Search for the cell housing the specified text and yield its [x, y] center coordinate. 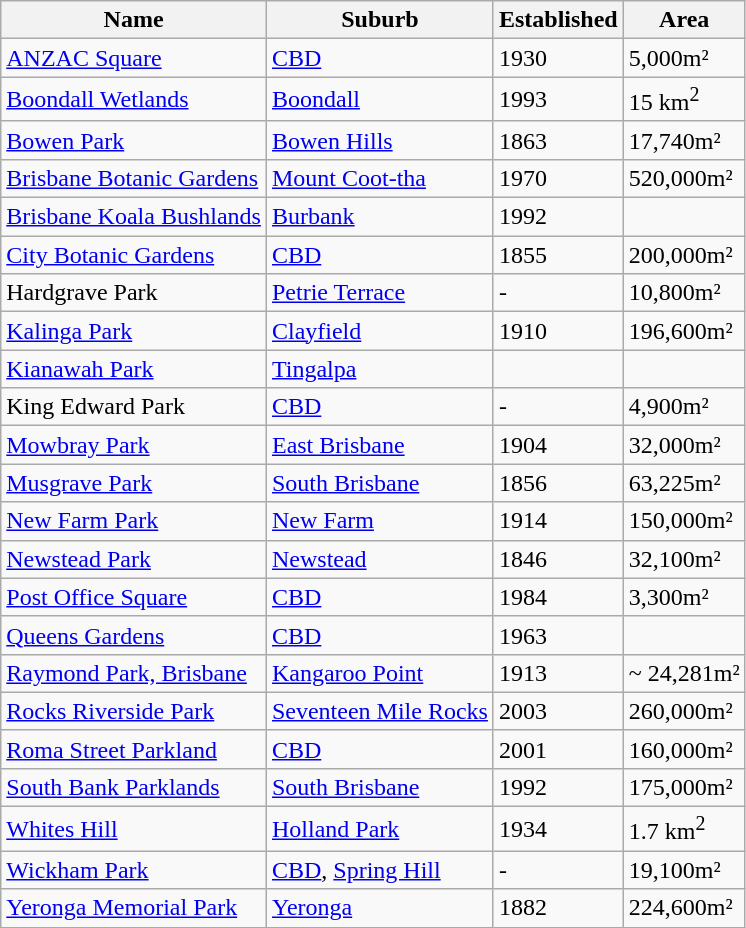
East Brisbane [380, 445]
1970 [558, 178]
1963 [558, 635]
Bowen Hills [380, 140]
Kangaroo Point [380, 673]
Holland Park [380, 830]
Hardgrave Park [134, 293]
Boondall [380, 100]
Established [558, 20]
New Farm Park [134, 521]
1984 [558, 597]
150,000m² [684, 521]
Newstead [380, 559]
ANZAC Square [134, 58]
224,600m² [684, 908]
City Botanic Gardens [134, 255]
Tingalpa [380, 369]
Area [684, 20]
Musgrave Park [134, 483]
1910 [558, 331]
New Farm [380, 521]
Mowbray Park [134, 445]
1846 [558, 559]
Clayfield [380, 331]
10,800m² [684, 293]
520,000m² [684, 178]
1913 [558, 673]
5,000m² [684, 58]
Yeronga Memorial Park [134, 908]
32,000m² [684, 445]
196,600m² [684, 331]
Roma Street Parkland [134, 749]
Raymond Park, Brisbane [134, 673]
32,100m² [684, 559]
1934 [558, 830]
63,225m² [684, 483]
4,900m² [684, 407]
1863 [558, 140]
1855 [558, 255]
15 km2 [684, 100]
Yeronga [380, 908]
1856 [558, 483]
160,000m² [684, 749]
3,300m² [684, 597]
1882 [558, 908]
17,740m² [684, 140]
Wickham Park [134, 870]
Name [134, 20]
~ 24,281m² [684, 673]
Bowen Park [134, 140]
1914 [558, 521]
175,000m² [684, 787]
Kianawah Park [134, 369]
260,000m² [684, 711]
Brisbane Koala Bushlands [134, 217]
1.7 km2 [684, 830]
2001 [558, 749]
Queens Gardens [134, 635]
Burbank [380, 217]
Whites Hill [134, 830]
200,000m² [684, 255]
South Bank Parklands [134, 787]
Rocks Riverside Park [134, 711]
Newstead Park [134, 559]
Brisbane Botanic Gardens [134, 178]
Boondall Wetlands [134, 100]
Seventeen Mile Rocks [380, 711]
19,100m² [684, 870]
1993 [558, 100]
Mount Coot-tha [380, 178]
King Edward Park [134, 407]
2003 [558, 711]
1904 [558, 445]
Post Office Square [134, 597]
CBD, Spring Hill [380, 870]
1930 [558, 58]
Suburb [380, 20]
Kalinga Park [134, 331]
Petrie Terrace [380, 293]
